For the text-containing cell, return its midpoint in (x, y) coordinate format. 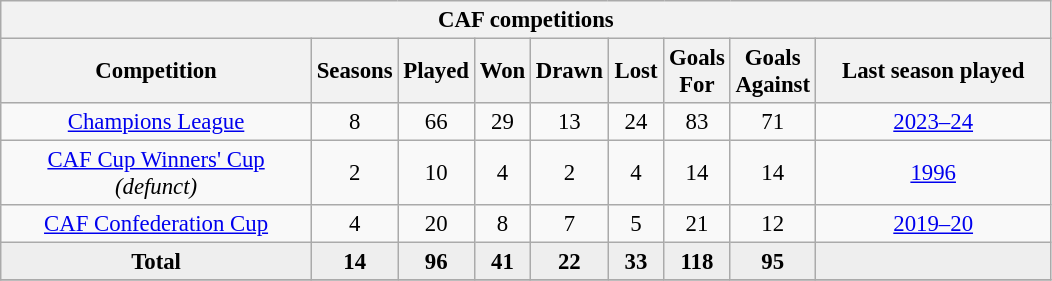
CAF Confederation Cup (156, 224)
12 (772, 224)
Champions League (156, 122)
Last season played (933, 72)
CAF Cup Winners' Cup (defunct) (156, 174)
66 (436, 122)
41 (502, 262)
CAF competitions (526, 20)
Seasons (354, 72)
118 (697, 262)
5 (636, 224)
7 (570, 224)
Total (156, 262)
24 (636, 122)
20 (436, 224)
Played (436, 72)
2019–20 (933, 224)
22 (570, 262)
95 (772, 262)
1996 (933, 174)
Lost (636, 72)
Goals For (697, 72)
10 (436, 174)
21 (697, 224)
Drawn (570, 72)
Goals Against (772, 72)
2023–24 (933, 122)
33 (636, 262)
29 (502, 122)
71 (772, 122)
96 (436, 262)
13 (570, 122)
Competition (156, 72)
Won (502, 72)
83 (697, 122)
